Return the [x, y] coordinate for the center point of the cell that contains the specified text.  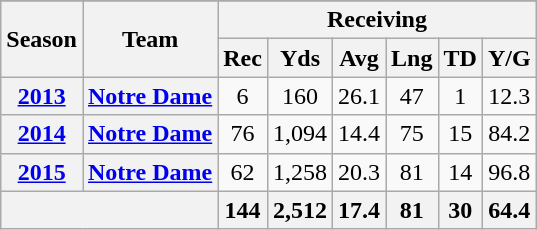
2013 [42, 96]
Rec [243, 58]
1,258 [300, 172]
2015 [42, 172]
14 [460, 172]
96.8 [509, 172]
Yds [300, 58]
1,094 [300, 134]
Season [42, 39]
15 [460, 134]
14.4 [360, 134]
Avg [360, 58]
TD [460, 58]
75 [412, 134]
64.4 [509, 210]
1 [460, 96]
12.3 [509, 96]
30 [460, 210]
Receiving [377, 20]
47 [412, 96]
Team [150, 39]
17.4 [360, 210]
144 [243, 210]
84.2 [509, 134]
76 [243, 134]
26.1 [360, 96]
2014 [42, 134]
6 [243, 96]
Lng [412, 58]
20.3 [360, 172]
2,512 [300, 210]
62 [243, 172]
Y/G [509, 58]
160 [300, 96]
